Extract the [x, y] coordinate from the center of the cell holding the provided text.  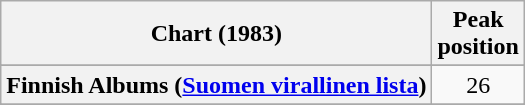
26 [478, 85]
Chart (1983) [216, 34]
Peakposition [478, 34]
Finnish Albums (Suomen virallinen lista) [216, 85]
